Output the [x, y] coordinate of the center of the cell containing the given text.  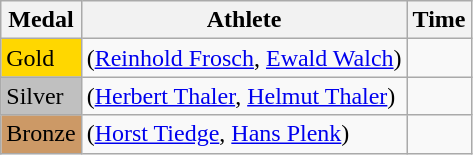
Silver [41, 96]
(Reinhold Frosch, Ewald Walch) [244, 58]
Athlete [244, 20]
Gold [41, 58]
(Herbert Thaler, Helmut Thaler) [244, 96]
(Horst Tiedge, Hans Plenk) [244, 134]
Time [439, 20]
Medal [41, 20]
Bronze [41, 134]
